For the text-containing cell, return its midpoint in [x, y] coordinate format. 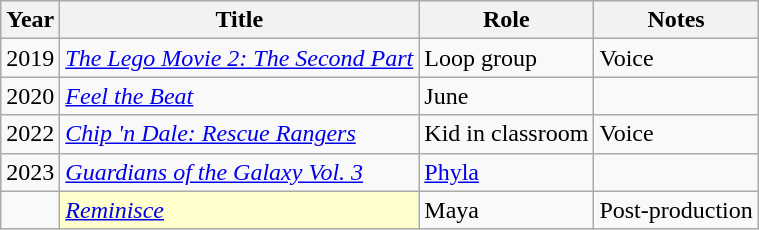
Reminisce [240, 210]
Chip 'n Dale: Rescue Rangers [240, 134]
Feel the Beat [240, 96]
Phyla [506, 172]
Guardians of the Galaxy Vol. 3 [240, 172]
Year [30, 20]
Title [240, 20]
2019 [30, 58]
Maya [506, 210]
Loop group [506, 58]
2023 [30, 172]
Notes [676, 20]
The Lego Movie 2: The Second Part [240, 58]
2022 [30, 134]
June [506, 96]
Post-production [676, 210]
Role [506, 20]
2020 [30, 96]
Kid in classroom [506, 134]
